Detect which cell encompasses the target text, then output its [x, y] center coordinate. 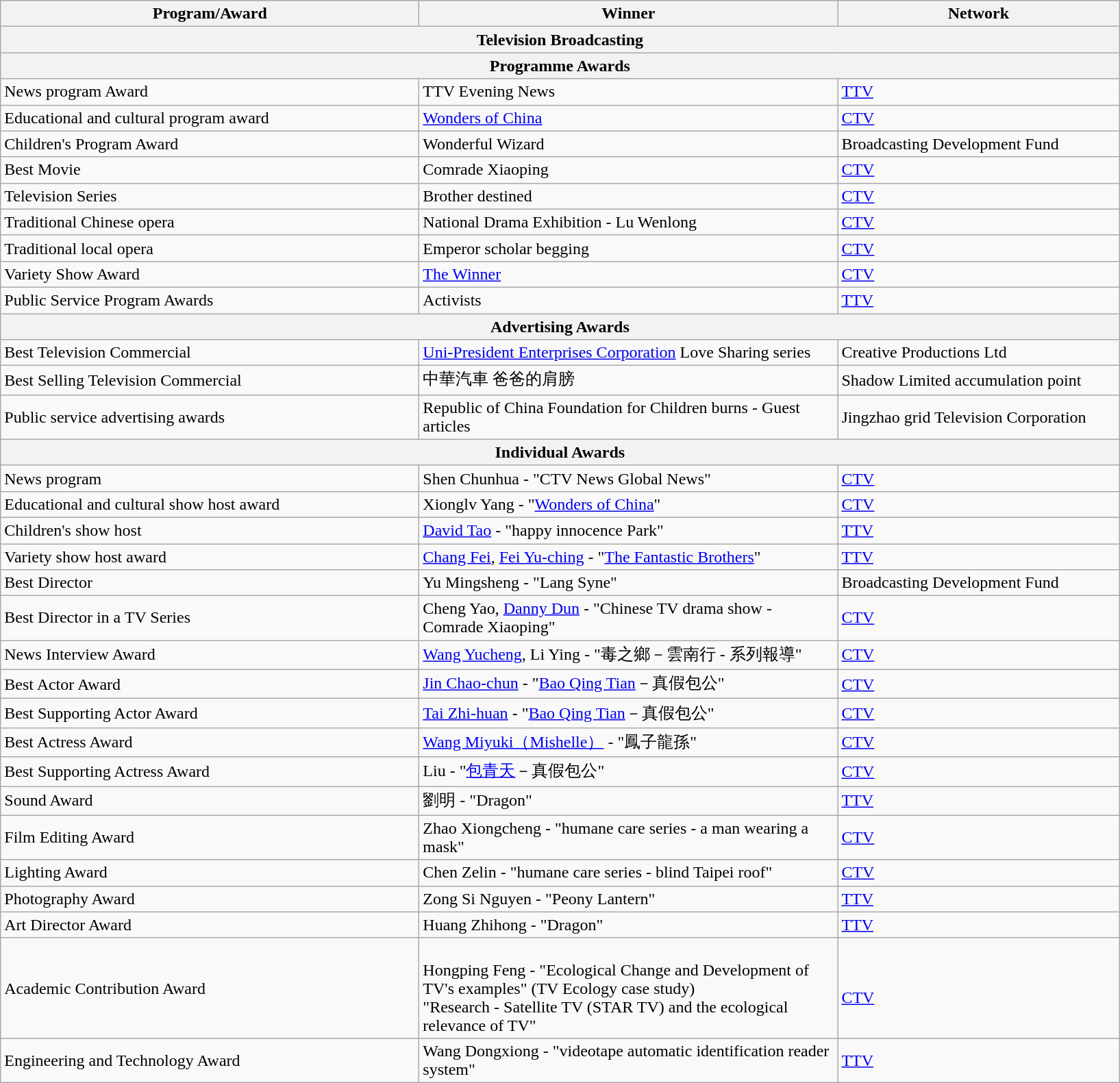
Uni-President Enterprises Corporation Love Sharing series [629, 353]
TTV Evening News [629, 92]
Wonders of China [629, 118]
Jin Chao-chun - "Bao Qing Tian－真假包公" [629, 684]
Wang Dongxiong - "videotape automatic identification reader system" [629, 1060]
News Interview Award [210, 655]
Xionglv Yang - "Wonders of China" [629, 504]
Best Director [210, 583]
Winner [629, 14]
Sound Award [210, 801]
Best Supporting Actor Award [210, 714]
Children's show host [210, 530]
Republic of China Foundation for Children burns - Guest articles [629, 416]
Best Supporting Actress Award [210, 771]
Best Actor Award [210, 684]
News program Award [210, 92]
Public service advertising awards [210, 416]
Television Series [210, 196]
Art Director Award [210, 925]
Television Broadcasting [560, 40]
Engineering and Technology Award [210, 1060]
Creative Productions Ltd [978, 353]
Shadow Limited accumulation point [978, 381]
Chen Zelin - "humane care series - blind Taipei roof" [629, 873]
Program/Award [210, 14]
Wang Miyuki（Mishelle） - "鳳子龍孫" [629, 743]
Film Editing Award [210, 837]
Best Movie [210, 170]
Tai Zhi-huan - "Bao Qing Tian－真假包公" [629, 714]
Shen Chunhua - "CTV News Global News" [629, 478]
Brother destined [629, 196]
Zhao Xiongcheng - "humane care series - a man wearing a mask" [629, 837]
The Winner [629, 274]
Emperor scholar begging [629, 248]
Traditional local opera [210, 248]
Huang Zhihong - "Dragon" [629, 925]
Individual Awards [560, 452]
Activists [629, 300]
Yu Mingsheng - "Lang Syne" [629, 583]
Variety show host award [210, 557]
Educational and cultural program award [210, 118]
Children's Program Award [210, 144]
Best Television Commercial [210, 353]
Programme Awards [560, 66]
Jingzhao grid Television Corporation [978, 416]
Advertising Awards [560, 327]
Best Director in a TV Series [210, 618]
Variety Show Award [210, 274]
Best Actress Award [210, 743]
Chang Fei, Fei Yu-ching - "The Fantastic Brothers" [629, 557]
Lighting Award [210, 873]
中華汽車 爸爸的肩膀 [629, 381]
Cheng Yao, Danny Dun - "Chinese TV drama show - Comrade Xiaoping" [629, 618]
Liu - "包青天－真假包公" [629, 771]
Educational and cultural show host award [210, 504]
Zong Si Nguyen - "Peony Lantern" [629, 899]
Wang Yucheng, Li Ying - "毒之鄉－雲南行 - 系列報導" [629, 655]
Traditional Chinese opera [210, 222]
Best Selling Television Commercial [210, 381]
Wonderful Wizard [629, 144]
David Tao - "happy innocence Park" [629, 530]
Public Service Program Awards [210, 300]
Academic Contribution Award [210, 988]
National Drama Exhibition - Lu Wenlong [629, 222]
劉明 - "Dragon" [629, 801]
News program [210, 478]
Network [978, 14]
Comrade Xiaoping [629, 170]
Photography Award [210, 899]
